For the text-containing cell, return its midpoint in (X, Y) coordinate format. 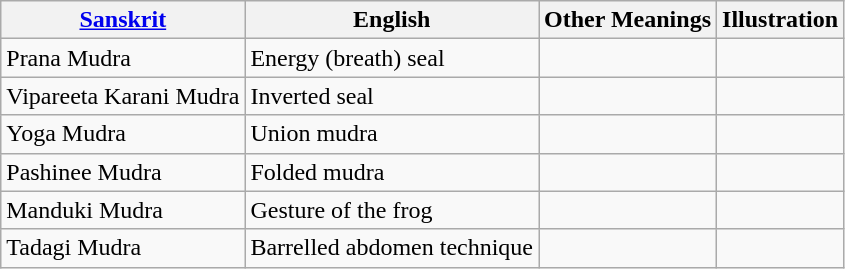
Inverted seal (392, 96)
Energy (breath) seal (392, 58)
Tadagi Mudra (123, 248)
Illustration (780, 20)
Sanskrit (123, 20)
Manduki Mudra (123, 210)
Union mudra (392, 134)
Gesture of the frog (392, 210)
Other Meanings (628, 20)
Folded mudra (392, 172)
English (392, 20)
Barrelled abdomen technique (392, 248)
Prana Mudra (123, 58)
Yoga Mudra (123, 134)
Vipareeta Karani Mudra (123, 96)
Pashinee Mudra (123, 172)
